Return (x, y) of the center of cell containing provided text 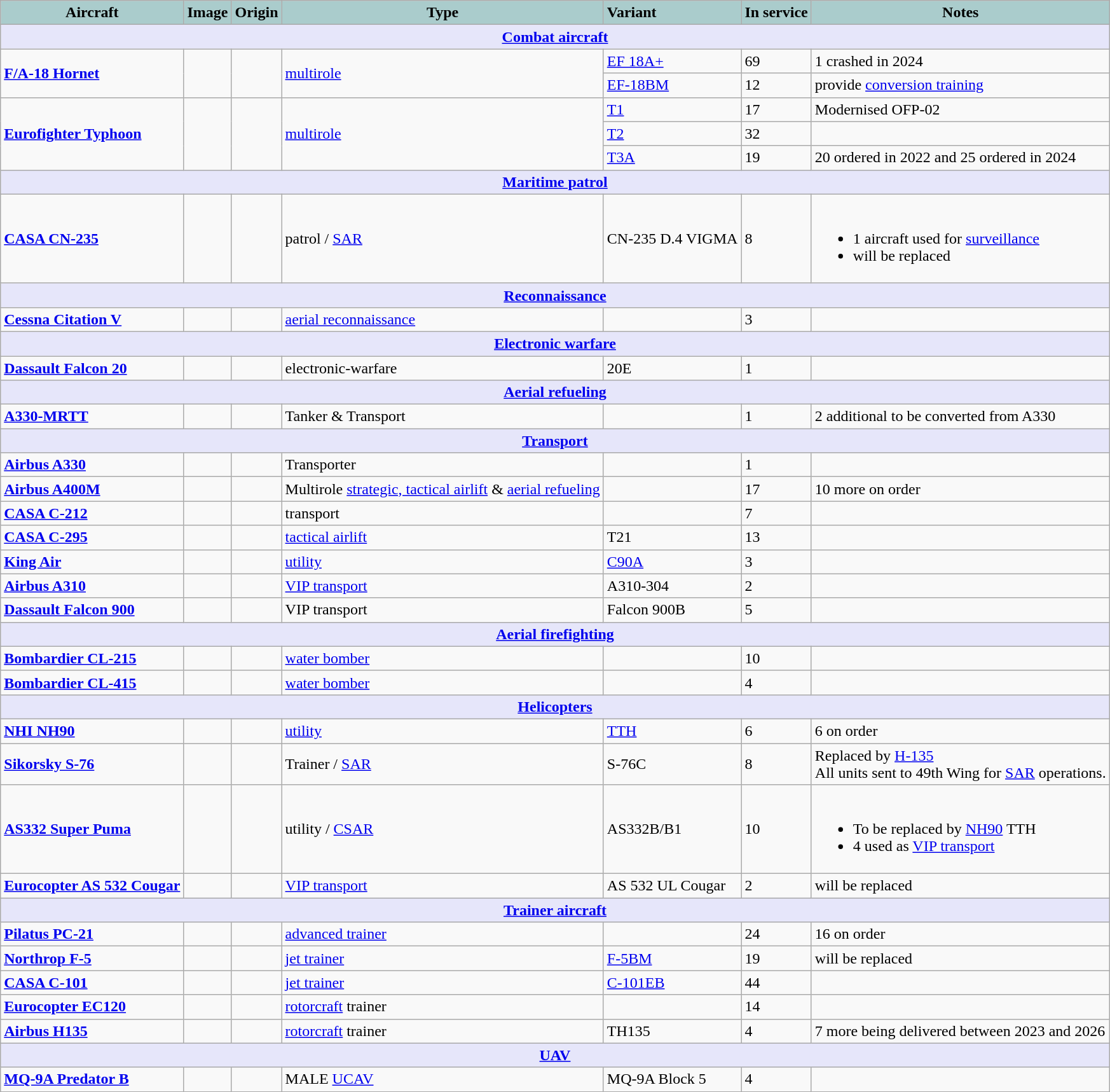
tactical airlift (442, 537)
NHI NH90 (92, 731)
utility / CSAR (442, 829)
aerial reconnaissance (442, 319)
Reconnaissance (555, 295)
AS332B/B1 (673, 829)
EF 18A+ (673, 61)
Combat aircraft (555, 37)
patrol / SAR (442, 238)
AS 532 UL Cougar (673, 886)
Modernised OFP-02 (960, 109)
Bombardier CL-215 (92, 658)
A330-MRTT (92, 417)
Aircraft (92, 13)
24 (776, 934)
T2 (673, 134)
1 crashed in 2024 (960, 61)
CASA CN-235 (92, 238)
44 (776, 983)
CASA C-295 (92, 537)
Trainer aircraft (555, 910)
20 ordered in 2022 and 25 ordered in 2024 (960, 158)
Bombardier CL-415 (92, 682)
CN-235 D.4 VIGMA (673, 238)
69 (776, 61)
Replaced by H-135All units sent to 49th Wing for SAR operations. (960, 763)
advanced trainer (442, 934)
Multirole strategic, tactical airlift & aerial refueling (442, 489)
Airbus A400M (92, 489)
Aerial refueling (555, 392)
T1 (673, 109)
13 (776, 537)
14 (776, 1007)
AS332 Super Puma (92, 829)
Airbus A330 (92, 465)
7 more being delivered between 2023 and 2026 (960, 1031)
Pilatus PC-21 (92, 934)
T3A (673, 158)
Helicopters (555, 707)
5 (776, 610)
T21 (673, 537)
Eurocopter AS 532 Cougar (92, 886)
transport (442, 513)
6 on order (960, 731)
UAV (555, 1055)
10 more on order (960, 489)
Notes (960, 13)
CASA C-101 (92, 983)
Dassault Falcon 20 (92, 368)
Dassault Falcon 900 (92, 610)
MQ-9A Block 5 (673, 1079)
Type (442, 13)
Origin (257, 13)
electronic-warfare (442, 368)
TH135 (673, 1031)
Variant (673, 13)
EF-18BM (673, 85)
F/A-18 Hornet (92, 73)
Northrop F-5 (92, 958)
C90A (673, 562)
Falcon 900B (673, 610)
TTH (673, 731)
20E (673, 368)
King Air (92, 562)
provide conversion training (960, 85)
7 (776, 513)
Image (207, 13)
2 additional to be converted from A330 (960, 417)
F-5BM (673, 958)
MALE UCAV (442, 1079)
A310-304 (673, 586)
In service (776, 13)
Eurocopter EC120 (92, 1007)
S-76C (673, 763)
Maritime patrol (555, 182)
32 (776, 134)
Tanker & Transport (442, 417)
Transporter (442, 465)
Airbus H135 (92, 1031)
1 aircraft used for surveillancewill be replaced (960, 238)
C-101EB (673, 983)
Eurofighter Typhoon (92, 134)
Aerial firefighting (555, 634)
Cessna Citation V (92, 319)
To be replaced by NH90 TTH4 used as VIP transport (960, 829)
Airbus A310 (92, 586)
CASA C-212 (92, 513)
Electronic warfare (555, 343)
Transport (555, 441)
Trainer / SAR (442, 763)
MQ-9A Predator B (92, 1079)
Sikorsky S-76 (92, 763)
12 (776, 85)
16 on order (960, 934)
6 (776, 731)
